Identify which cell holds the provided text, then report its [x, y] central coordinate. 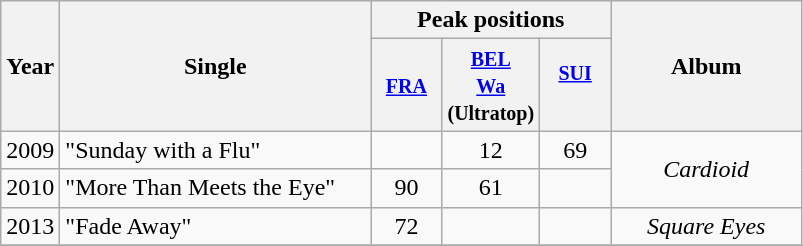
SUI [576, 85]
Single [216, 66]
2009 [30, 150]
FRA [406, 85]
Cardioid [706, 169]
"Sunday with a Flu" [216, 150]
"Fade Away" [216, 226]
90 [406, 188]
61 [491, 188]
Year [30, 66]
2013 [30, 226]
BEL Wa(Ultratop) [491, 85]
Album [706, 66]
2010 [30, 188]
Peak positions [491, 20]
Square Eyes [706, 226]
72 [406, 226]
"More Than Meets the Eye" [216, 188]
69 [576, 150]
12 [491, 150]
